Detect which cell encompasses the target text, then output its (X, Y) center coordinate. 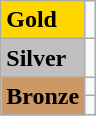
Bronze (43, 96)
Silver (43, 58)
Gold (43, 20)
